Provide the (X, Y) coordinate of the cell's center where the given text is located.  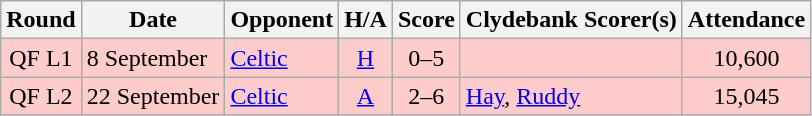
2–6 (426, 96)
H (366, 58)
Hay, Ruddy (571, 96)
Opponent (282, 20)
Round (41, 20)
H/A (366, 20)
8 September (153, 58)
Clydebank Scorer(s) (571, 20)
22 September (153, 96)
A (366, 96)
10,600 (746, 58)
QF L2 (41, 96)
Date (153, 20)
QF L1 (41, 58)
Attendance (746, 20)
0–5 (426, 58)
Score (426, 20)
15,045 (746, 96)
